Identify which cell holds the provided text, then report its (x, y) central coordinate. 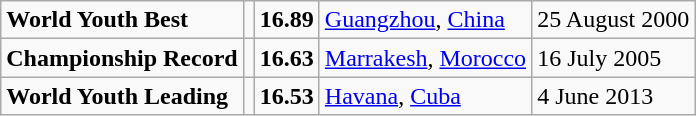
Guangzhou, China (425, 20)
World Youth Leading (122, 96)
25 August 2000 (614, 20)
16 July 2005 (614, 58)
16.53 (286, 96)
16.63 (286, 58)
4 June 2013 (614, 96)
16.89 (286, 20)
World Youth Best (122, 20)
Championship Record (122, 58)
Marrakesh, Morocco (425, 58)
Havana, Cuba (425, 96)
